Detect which cell encompasses the target text, then output its (x, y) center coordinate. 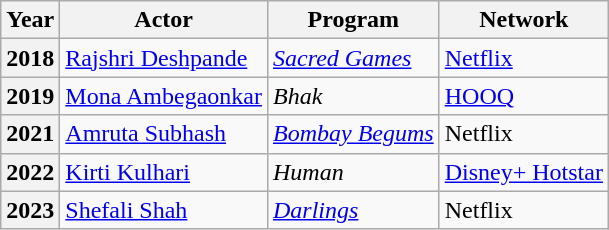
Shefali Shah (164, 210)
Sacred Games (353, 58)
Network (524, 20)
Program (353, 20)
Year (30, 20)
2018 (30, 58)
Bhak (353, 96)
2022 (30, 172)
2019 (30, 96)
Darlings (353, 210)
Rajshri Deshpande (164, 58)
Kirti Kulhari (164, 172)
Mona Ambegaonkar (164, 96)
HOOQ (524, 96)
2023 (30, 210)
Actor (164, 20)
Amruta Subhash (164, 134)
2021 (30, 134)
Bombay Begums (353, 134)
Disney+ Hotstar (524, 172)
Human (353, 172)
